Determine the [X, Y] coordinate at the center of the cell enclosing the given text.  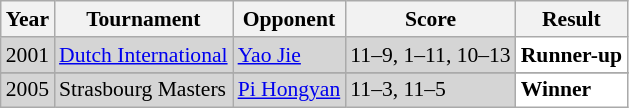
Runner-up [572, 55]
Score [430, 19]
2001 [28, 55]
Tournament [144, 19]
Winner [572, 90]
Result [572, 19]
Year [28, 19]
2005 [28, 90]
Dutch International [144, 55]
Strasbourg Masters [144, 90]
Pi Hongyan [290, 90]
11–9, 1–11, 10–13 [430, 55]
Yao Jie [290, 55]
11–3, 11–5 [430, 90]
Opponent [290, 19]
